From the cell containing the given text, extract its center point as [x, y] coordinate. 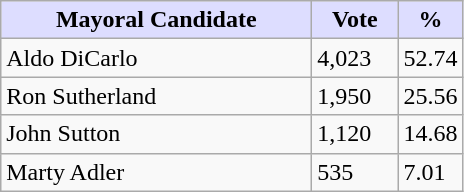
52.74 [430, 58]
535 [355, 172]
Vote [355, 20]
% [430, 20]
25.56 [430, 96]
John Sutton [156, 134]
1,120 [355, 134]
14.68 [430, 134]
7.01 [430, 172]
4,023 [355, 58]
Marty Adler [156, 172]
Aldo DiCarlo [156, 58]
1,950 [355, 96]
Ron Sutherland [156, 96]
Mayoral Candidate [156, 20]
